Find where the given text appears and provide that cell's center as [X, Y] coordinate. 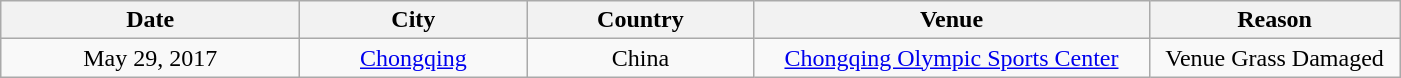
City [414, 20]
Date [150, 20]
May 29, 2017 [150, 58]
China [640, 58]
Chongqing [414, 58]
Venue [952, 20]
Country [640, 20]
Reason [1274, 20]
Venue Grass Damaged [1274, 58]
Chongqing Olympic Sports Center [952, 58]
